Find where the given text appears and provide that cell's center as (x, y) coordinate. 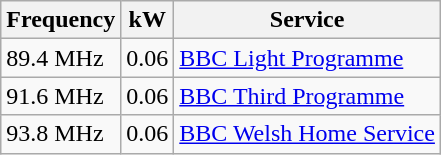
BBC Third Programme (308, 96)
Service (308, 20)
BBC Light Programme (308, 58)
Frequency (61, 20)
BBC Welsh Home Service (308, 134)
kW (148, 20)
93.8 MHz (61, 134)
91.6 MHz (61, 96)
89.4 MHz (61, 58)
